Find where the given text appears and provide that cell's center as [X, Y] coordinate. 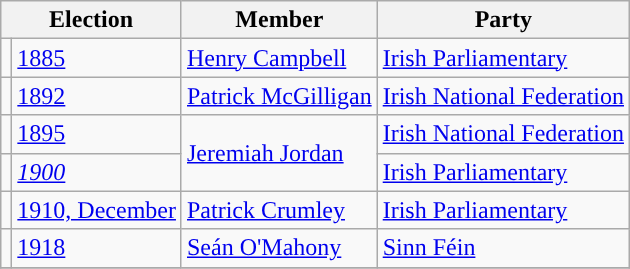
1900 [97, 172]
Party [503, 20]
1885 [97, 58]
Henry Campbell [279, 58]
Seán O'Mahony [279, 248]
Patrick Crumley [279, 210]
Jeremiah Jordan [279, 153]
1910, December [97, 210]
1918 [97, 248]
Member [279, 20]
Sinn Féin [503, 248]
1892 [97, 96]
Election [92, 20]
Patrick McGilligan [279, 96]
1895 [97, 134]
